Output the [X, Y] coordinate of the center of the cell containing the given text.  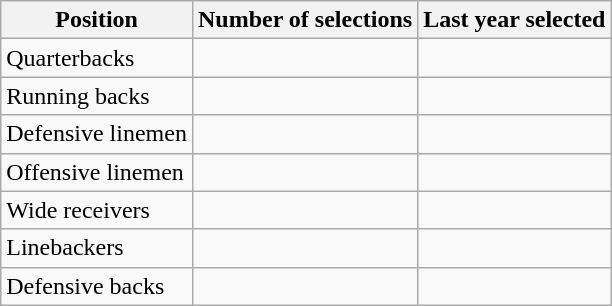
Offensive linemen [97, 172]
Running backs [97, 96]
Linebackers [97, 248]
Defensive linemen [97, 134]
Wide receivers [97, 210]
Quarterbacks [97, 58]
Number of selections [304, 20]
Last year selected [514, 20]
Position [97, 20]
Defensive backs [97, 286]
